Search for the cell housing the specified text and yield its (X, Y) center coordinate. 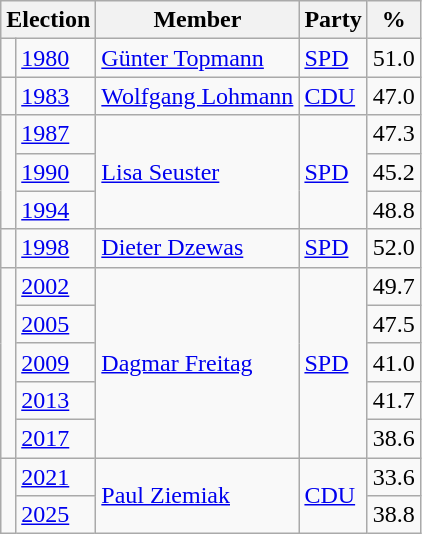
51.0 (394, 58)
48.8 (394, 210)
2017 (56, 438)
2025 (56, 515)
% (394, 20)
2005 (56, 324)
45.2 (394, 172)
Paul Ziemiak (198, 496)
1998 (56, 248)
1983 (56, 96)
33.6 (394, 477)
Dagmar Freitag (198, 362)
2002 (56, 286)
41.7 (394, 400)
1980 (56, 58)
1990 (56, 172)
41.0 (394, 362)
47.0 (394, 96)
Lisa Seuster (198, 172)
Dieter Dzewas (198, 248)
Günter Topmann (198, 58)
47.5 (394, 324)
Election (48, 20)
47.3 (394, 134)
Wolfgang Lohmann (198, 96)
52.0 (394, 248)
2013 (56, 400)
1987 (56, 134)
38.8 (394, 515)
Member (198, 20)
2021 (56, 477)
1994 (56, 210)
Party (333, 20)
2009 (56, 362)
49.7 (394, 286)
38.6 (394, 438)
